Output the (X, Y) coordinate of the center of the cell containing the given text.  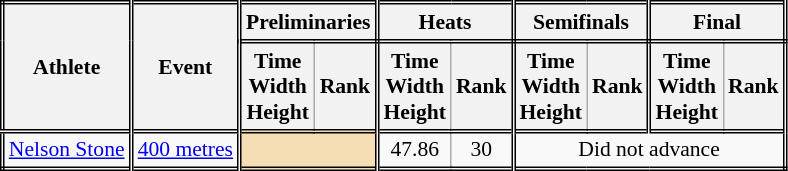
Event (185, 67)
Final (717, 22)
30 (482, 150)
Nelson Stone (66, 150)
Athlete (66, 67)
Preliminaries (308, 22)
400 metres (185, 150)
Semifinals (581, 22)
47.86 (414, 150)
Heats (445, 22)
Did not advance (649, 150)
